Locate the cell with the specified text and output its (X, Y) center coordinate. 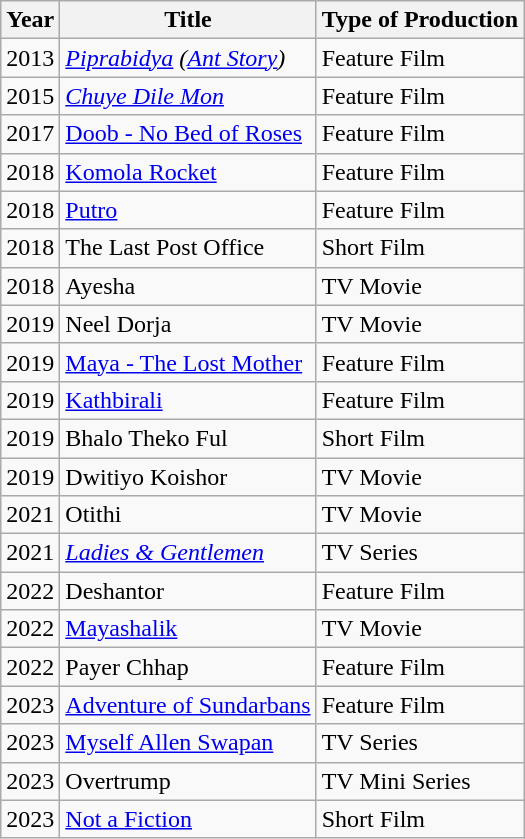
Ladies & Gentlemen (188, 553)
Chuye Dile Mon (188, 96)
2013 (30, 58)
Komola Rocket (188, 172)
Overtrump (188, 781)
Deshantor (188, 591)
Payer Chhap (188, 667)
The Last Post Office (188, 248)
Myself Allen Swapan (188, 743)
Ayesha (188, 286)
Doob - No Bed of Roses (188, 134)
Year (30, 20)
Type of Production (420, 20)
Kathbirali (188, 400)
Otithi (188, 515)
2015 (30, 96)
Neel Dorja (188, 324)
Bhalo Theko Ful (188, 438)
2017 (30, 134)
Mayashalik (188, 629)
Putro (188, 210)
Title (188, 20)
Adventure of Sundarbans (188, 705)
TV Mini Series (420, 781)
Dwitiyo Koishor (188, 477)
Piprabidya (Ant Story) (188, 58)
Not a Fiction (188, 819)
Maya - The Lost Mother (188, 362)
